Provide the (X, Y) coordinate of the cell's center where the given text is located.  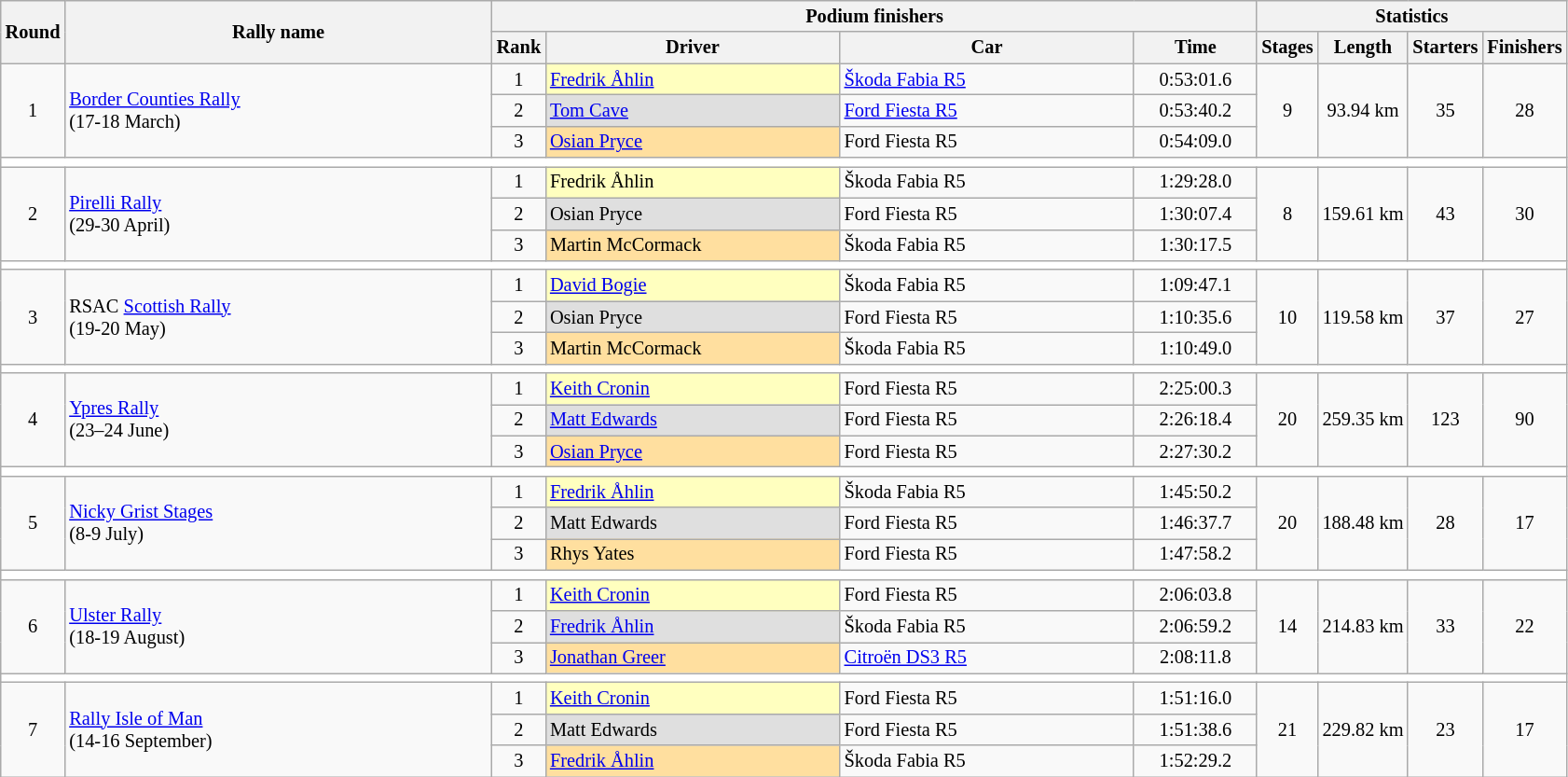
1:30:07.4 (1195, 214)
Length (1363, 48)
27 (1524, 317)
Finishers (1524, 48)
33 (1445, 627)
5 (34, 522)
2:25:00.3 (1195, 389)
1:52:29.2 (1195, 761)
Stages (1286, 48)
1:29:28.0 (1195, 182)
0:53:01.6 (1195, 79)
Rhys Yates (693, 554)
Driver (693, 48)
1:10:49.0 (1195, 348)
2:06:59.2 (1195, 626)
0:54:09.0 (1195, 142)
Citroën DS3 R5 (987, 658)
10 (1286, 317)
93.94 km (1363, 110)
2:27:30.2 (1195, 451)
Jonathan Greer (693, 658)
1:51:38.6 (1195, 729)
Border Counties Rally(17-18 March) (278, 110)
119.58 km (1363, 317)
14 (1286, 627)
35 (1445, 110)
1:47:58.2 (1195, 554)
2:06:03.8 (1195, 595)
214.83 km (1363, 627)
9 (1286, 110)
1:09:47.1 (1195, 285)
37 (1445, 317)
8 (1286, 213)
Podium finishers (874, 16)
Time (1195, 48)
1:30:17.5 (1195, 245)
Starters (1445, 48)
Ulster Rally(18-19 August) (278, 627)
RSAC Scottish Rally(19-20 May) (278, 317)
Nicky Grist Stages(8-9 July) (278, 522)
1:45:50.2 (1195, 492)
Rank (518, 48)
Ypres Rally (23–24 June) (278, 420)
2:08:11.8 (1195, 658)
6 (34, 627)
23 (1445, 729)
123 (1445, 420)
2:26:18.4 (1195, 420)
0:53:40.2 (1195, 110)
4 (34, 420)
22 (1524, 627)
1:51:16.0 (1195, 698)
Car (987, 48)
1:46:37.7 (1195, 523)
259.35 km (1363, 420)
Rally Isle of Man(14-16 September) (278, 729)
229.82 km (1363, 729)
Tom Cave (693, 110)
Rally name (278, 32)
1:10:35.6 (1195, 317)
Pirelli Rally(29-30 April) (278, 213)
30 (1524, 213)
7 (34, 729)
90 (1524, 420)
David Bogie (693, 285)
43 (1445, 213)
159.61 km (1363, 213)
21 (1286, 729)
Round (34, 32)
Statistics (1411, 16)
188.48 km (1363, 522)
